Determine the [x, y] coordinate at the center of the cell enclosing the given text.  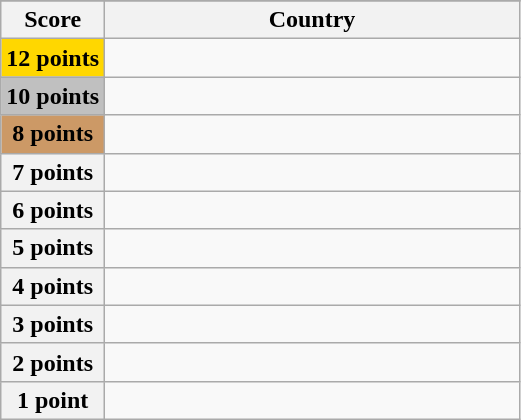
2 points [53, 362]
1 point [53, 400]
Score [53, 20]
8 points [53, 134]
12 points [53, 58]
6 points [53, 210]
10 points [53, 96]
5 points [53, 248]
4 points [53, 286]
3 points [53, 324]
Country [312, 20]
7 points [53, 172]
